Detect which cell encompasses the target text, then output its [X, Y] center coordinate. 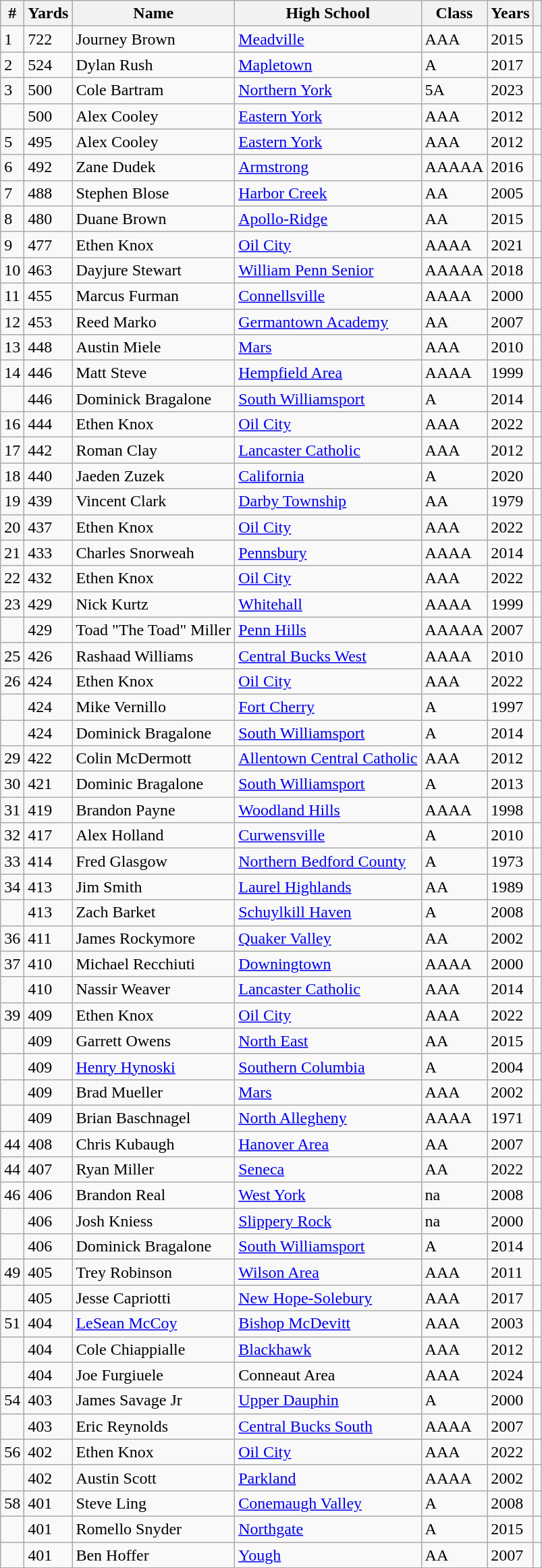
23 [12, 604]
High School [328, 13]
437 [49, 527]
Central Bucks South [328, 1426]
1998 [510, 810]
722 [49, 39]
Parkland [328, 1478]
Eric Reynolds [154, 1426]
Yough [328, 1555]
480 [49, 219]
54 [12, 1401]
448 [49, 348]
Mike Vernillo [154, 707]
2005 [510, 193]
36 [12, 938]
5A [454, 90]
Trey Robinson [154, 1272]
422 [49, 759]
1979 [510, 502]
LeSean McCoy [154, 1324]
2023 [510, 90]
33 [12, 861]
2013 [510, 784]
20 [12, 527]
Fort Cherry [328, 707]
2 [12, 65]
James Savage Jr [154, 1401]
Curwensville [328, 836]
West York [328, 1195]
Stephen Blose [154, 193]
Penn Hills [328, 630]
Nick Kurtz [154, 604]
56 [12, 1452]
439 [49, 502]
433 [49, 553]
2021 [510, 244]
Schuylkill Haven [328, 913]
Seneca [328, 1170]
411 [49, 938]
7 [12, 193]
Brandon Payne [154, 810]
Meadville [328, 39]
Matt Steve [154, 373]
Duane Brown [154, 219]
440 [49, 476]
Southern Columbia [328, 1066]
Nassir Weaver [154, 990]
Harbor Creek [328, 193]
Quaker Valley [328, 938]
Colin McDermott [154, 759]
2003 [510, 1324]
James Rockymore [154, 938]
Reed Marko [154, 322]
Slippery Rock [328, 1221]
37 [12, 964]
Bishop McDevitt [328, 1324]
417 [49, 836]
Hanover Area [328, 1144]
Rashaad Williams [154, 655]
William Penn Senior [328, 270]
Northern Bedford County [328, 861]
13 [12, 348]
32 [12, 836]
419 [49, 810]
444 [49, 425]
414 [49, 861]
1989 [510, 887]
11 [12, 296]
3 [12, 90]
Yards [49, 13]
426 [49, 655]
39 [12, 1015]
Ryan Miller [154, 1170]
58 [12, 1503]
421 [49, 784]
21 [12, 553]
Class [454, 13]
488 [49, 193]
46 [12, 1195]
26 [12, 681]
455 [49, 296]
Armstrong [328, 167]
Henry Hynoski [154, 1066]
1973 [510, 861]
Apollo-Ridge [328, 219]
Cole Chiappialle [154, 1349]
495 [49, 142]
Central Bucks West [328, 655]
Blackhawk [328, 1349]
10 [12, 270]
477 [49, 244]
California [328, 476]
49 [12, 1272]
Connellsville [328, 296]
Name [154, 13]
22 [12, 578]
Upper Dauphin [328, 1401]
Michael Recchiuti [154, 964]
Romello Snyder [154, 1529]
30 [12, 784]
# [12, 13]
Zane Dudek [154, 167]
12 [12, 322]
Downingtown [328, 964]
Dylan Rush [154, 65]
Northgate [328, 1529]
408 [49, 1144]
5 [12, 142]
453 [49, 322]
25 [12, 655]
Roman Clay [154, 450]
492 [49, 167]
Mapletown [328, 65]
Austin Scott [154, 1478]
Whitehall [328, 604]
442 [49, 450]
19 [12, 502]
Laurel Highlands [328, 887]
New Hope-Solebury [328, 1298]
Conemaugh Valley [328, 1503]
Dayjure Stewart [154, 270]
Jaeden Zuzek [154, 476]
Cole Bartram [154, 90]
North Allegheny [328, 1118]
Allentown Central Catholic [328, 759]
Marcus Furman [154, 296]
Dominic Bragalone [154, 784]
1 [12, 39]
Brandon Real [154, 1195]
Joe Furgiuele [154, 1375]
29 [12, 759]
18 [12, 476]
16 [12, 425]
Fred Glasgow [154, 861]
2004 [510, 1066]
Years [510, 13]
Darby Township [328, 502]
524 [49, 65]
Wilson Area [328, 1272]
Vincent Clark [154, 502]
Pennsbury [328, 553]
34 [12, 887]
1997 [510, 707]
Brad Mueller [154, 1092]
6 [12, 167]
463 [49, 270]
Brian Baschnagel [154, 1118]
432 [49, 578]
31 [12, 810]
Woodland Hills [328, 810]
North East [328, 1041]
2020 [510, 476]
Austin Miele [154, 348]
407 [49, 1170]
2018 [510, 270]
Jim Smith [154, 887]
Steve Ling [154, 1503]
Hempfield Area [328, 373]
Northern York [328, 90]
Josh Kniess [154, 1221]
Journey Brown [154, 39]
14 [12, 373]
51 [12, 1324]
Jesse Capriotti [154, 1298]
Ben Hoffer [154, 1555]
17 [12, 450]
2011 [510, 1272]
Garrett Owens [154, 1041]
Zach Barket [154, 913]
Chris Kubaugh [154, 1144]
Conneaut Area [328, 1375]
Alex Holland [154, 836]
8 [12, 219]
Germantown Academy [328, 322]
9 [12, 244]
Toad "The Toad" Miller [154, 630]
Charles Snorweah [154, 553]
1971 [510, 1118]
2024 [510, 1375]
2016 [510, 167]
